From the cell containing the given text, extract its center point as [X, Y] coordinate. 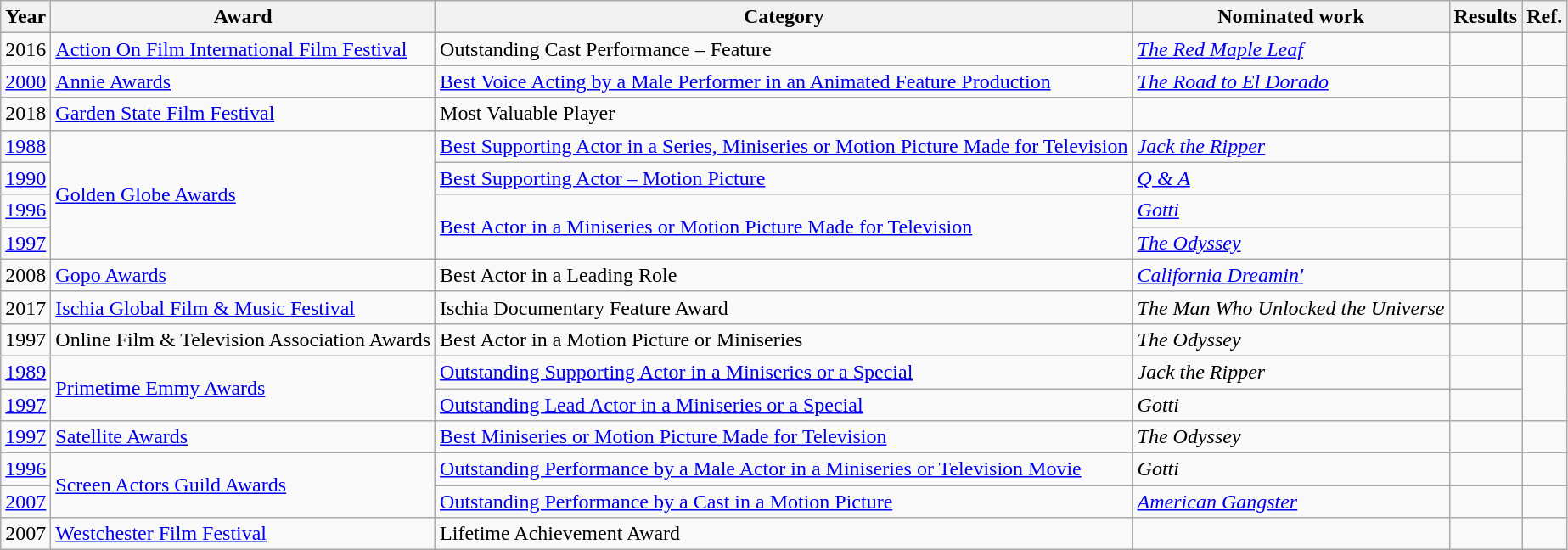
Screen Actors Guild Awards [243, 485]
2000 [25, 81]
Outstanding Performance by a Cast in a Motion Picture [784, 502]
Award [243, 17]
Primetime Emmy Awards [243, 388]
Nominated work [1290, 17]
Ischia Global Film & Music Festival [243, 307]
Year [25, 17]
Westchester Film Festival [243, 534]
2017 [25, 307]
Ref. [1545, 17]
Best Actor in a Miniseries or Motion Picture Made for Television [784, 227]
Best Voice Acting by a Male Performer in an Animated Feature Production [784, 81]
The Road to El Dorado [1290, 81]
Gopo Awards [243, 275]
Best Actor in a Leading Role [784, 275]
2018 [25, 114]
Best Miniseries or Motion Picture Made for Television [784, 437]
The Red Maple Leaf [1290, 49]
Best Actor in a Motion Picture or Miniseries [784, 340]
Outstanding Lead Actor in a Miniseries or a Special [784, 405]
Outstanding Cast Performance – Feature [784, 49]
Golden Globe Awards [243, 194]
Lifetime Achievement Award [784, 534]
Satellite Awards [243, 437]
American Gangster [1290, 502]
Outstanding Supporting Actor in a Miniseries or a Special [784, 372]
1988 [25, 146]
1989 [25, 372]
Q & A [1290, 178]
Ischia Documentary Feature Award [784, 307]
Action On Film International Film Festival [243, 49]
Results [1486, 17]
Annie Awards [243, 81]
1990 [25, 178]
Most Valuable Player [784, 114]
Category [784, 17]
Online Film & Television Association Awards [243, 340]
Garden State Film Festival [243, 114]
The Man Who Unlocked the Universe [1290, 307]
2008 [25, 275]
Best Supporting Actor in a Series, Miniseries or Motion Picture Made for Television [784, 146]
2016 [25, 49]
California Dreamin' [1290, 275]
Outstanding Performance by a Male Actor in a Miniseries or Television Movie [784, 469]
Best Supporting Actor – Motion Picture [784, 178]
